Extract the (X, Y) coordinate from the center of the cell holding the provided text.  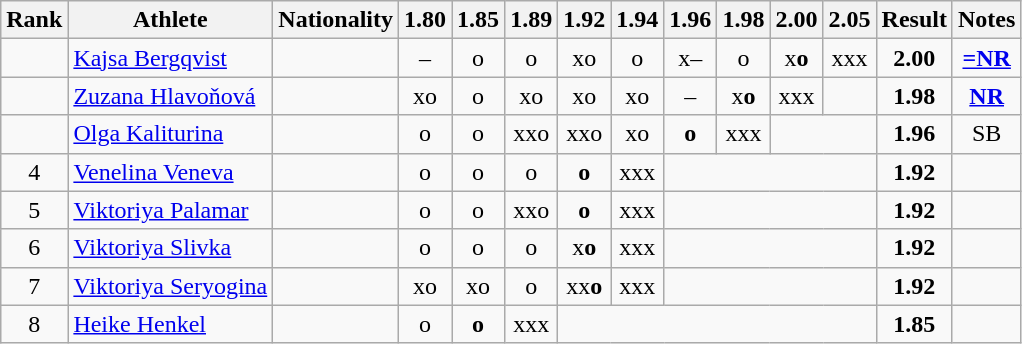
Olga Kaliturina (170, 134)
Notes (986, 20)
Result (914, 20)
Athlete (170, 20)
1.89 (532, 20)
SB (986, 134)
8 (34, 324)
=NR (986, 58)
Rank (34, 20)
7 (34, 286)
6 (34, 248)
2.05 (850, 20)
Nationality (336, 20)
NR (986, 96)
Viktoriya Seryogina (170, 286)
1.94 (638, 20)
Zuzana Hlavoňová (170, 96)
1.80 (426, 20)
Viktoriya Palamar (170, 210)
5 (34, 210)
Kajsa Bergqvist (170, 58)
x– (690, 58)
Heike Henkel (170, 324)
Viktoriya Slivka (170, 248)
4 (34, 172)
Venelina Veneva (170, 172)
